Pinpoint the cell where the given text exists, returning its (x, y) midpoint coordinate. 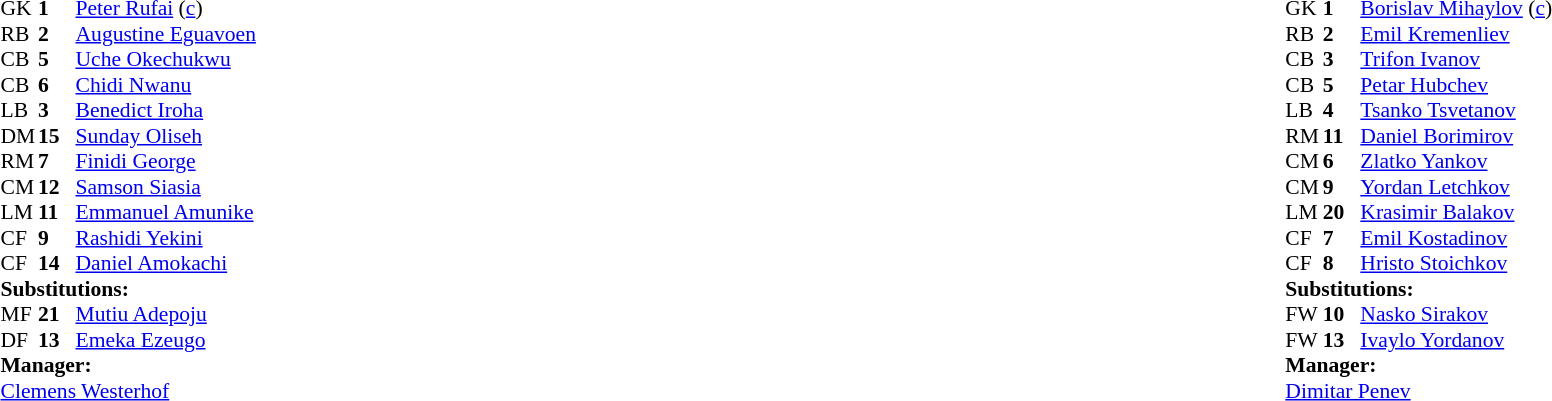
10 (1342, 315)
Hristo Stoichkov (1456, 263)
Uche Okechukwu (166, 59)
Trifon Ivanov (1456, 59)
Nasko Sirakov (1456, 315)
Emmanuel Amunike (166, 213)
21 (57, 315)
4 (1342, 111)
Daniel Borimirov (1456, 136)
Emil Kostadinov (1456, 238)
Zlatko Yankov (1456, 161)
20 (1342, 213)
Ivaylo Yordanov (1456, 340)
MF (19, 315)
12 (57, 187)
Tsanko Tsvetanov (1456, 111)
Finidi George (166, 161)
Samson Siasia (166, 187)
Mutiu Adepoju (166, 315)
Emil Kremenliev (1456, 34)
Rashidi Yekini (166, 238)
Emeka Ezeugo (166, 340)
14 (57, 263)
Krasimir Balakov (1456, 213)
Petar Hubchev (1456, 85)
Sunday Oliseh (166, 136)
DM (19, 136)
Daniel Amokachi (166, 263)
Augustine Eguavoen (166, 34)
Chidi Nwanu (166, 85)
DF (19, 340)
Benedict Iroha (166, 111)
Yordan Letchkov (1456, 187)
8 (1342, 263)
15 (57, 136)
